Scan for the cell matching the given text and deliver its [X, Y] coordinate at center. 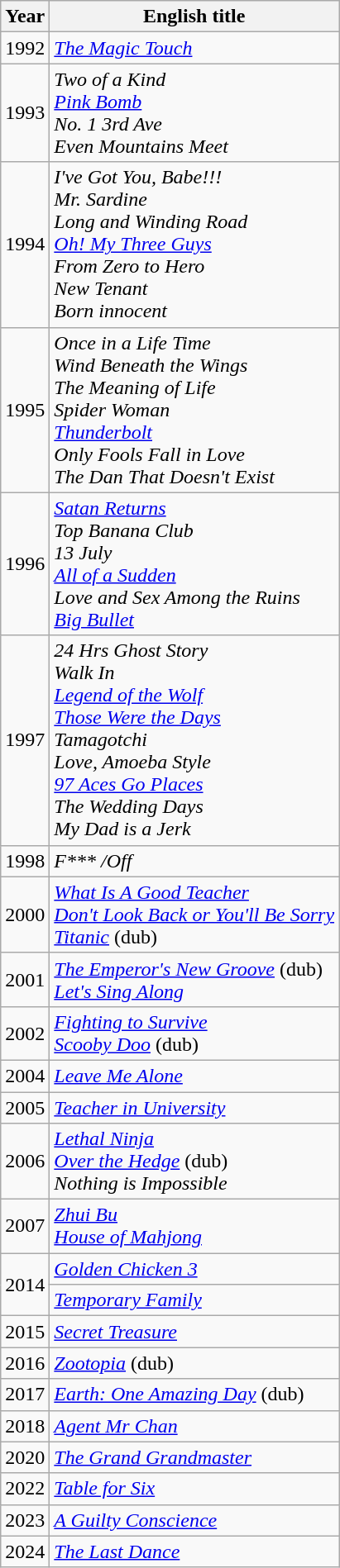
I've Got You, Babe!!!Mr. SardineLong and Winding RoadOh! My Three GuysFrom Zero to HeroNew TenantBorn innocent [194, 245]
The Last Dance [194, 1551]
Agent Mr Chan [194, 1426]
2007 [25, 1226]
The Emperor's New Groove (dub)Let's Sing Along [194, 980]
1994 [25, 245]
Temporary Family [194, 1300]
2018 [25, 1426]
Teacher in University [194, 1108]
1993 [25, 112]
2020 [25, 1457]
Leave Me Alone [194, 1076]
The Grand Grandmaster [194, 1457]
Lethal NinjaOver the Hedge (dub)Nothing is Impossible [194, 1162]
24 Hrs Ghost StoryWalk InLegend of the WolfThose Were the DaysTamagotchiLove, Amoeba Style97 Aces Go PlacesThe Wedding DaysMy Dad is a Jerk [194, 740]
Table for Six [194, 1489]
The Magic Touch [194, 48]
1995 [25, 410]
Zootopia (dub) [194, 1363]
1998 [25, 861]
2023 [25, 1520]
What Is A Good TeacherDon't Look Back or You'll Be SorryTitanic (dub) [194, 915]
2016 [25, 1363]
Two of a KindPink BombNo. 1 3rd AveEven Mountains Meet [194, 112]
2017 [25, 1395]
2001 [25, 980]
1992 [25, 48]
A Guilty Conscience [194, 1520]
1996 [25, 563]
F*** /Off [194, 861]
2006 [25, 1162]
Satan ReturnsTop Banana Club13 JulyAll of a SuddenLove and Sex Among the RuinsBig Bullet [194, 563]
Earth: One Amazing Day (dub) [194, 1395]
Once in a Life TimeWind Beneath the WingsThe Meaning of LifeSpider WomanThunderboltOnly Fools Fall in LoveThe Dan That Doesn't Exist [194, 410]
1997 [25, 740]
2005 [25, 1108]
English title [194, 17]
2000 [25, 915]
Fighting to SurviveScooby Doo (dub) [194, 1033]
2004 [25, 1076]
2014 [25, 1285]
2022 [25, 1489]
Secret Treasure [194, 1332]
2015 [25, 1332]
2024 [25, 1551]
Year [25, 17]
Zhui BuHouse of Mahjong [194, 1226]
2002 [25, 1033]
Golden Chicken 3 [194, 1269]
